Extract the [x, y] coordinate from the center of the cell holding the provided text.  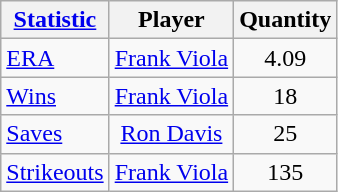
18 [286, 96]
Statistic [55, 20]
Strikeouts [55, 172]
Saves [55, 134]
25 [286, 134]
Quantity [286, 20]
4.09 [286, 58]
ERA [55, 58]
Ron Davis [171, 134]
Player [171, 20]
Wins [55, 96]
135 [286, 172]
